Determine the (x, y) coordinate at the center of the cell enclosing the given text.  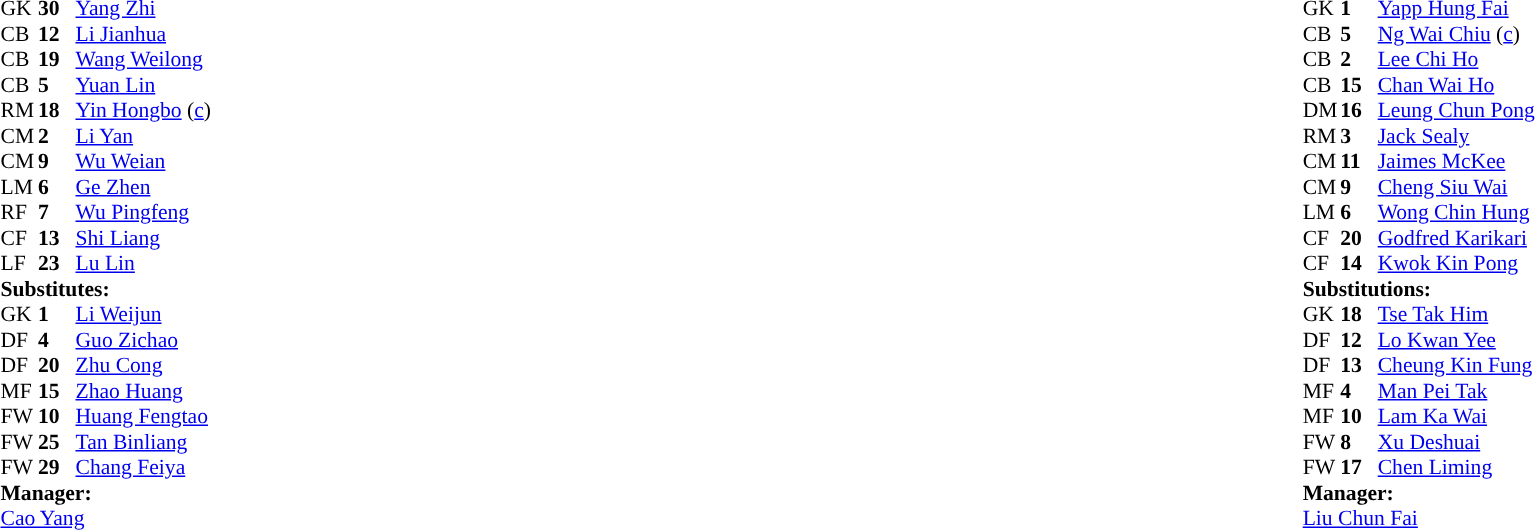
16 (1359, 111)
Chang Feiya (144, 467)
23 (57, 263)
29 (57, 467)
Cheng Siu Wai (1456, 187)
Li Yan (144, 136)
Yin Hongbo (c) (144, 111)
RF (19, 213)
Xu Deshuai (1456, 442)
Wu Weian (144, 161)
Jaimes McKee (1456, 161)
Li Weijun (144, 315)
11 (1359, 161)
Lam Ka Wai (1456, 417)
Leung Chun Pong (1456, 111)
Godfred Karikari (1456, 238)
Chan Wai Ho (1456, 85)
Wang Weilong (144, 59)
Li Jianhua (144, 34)
Wong Chin Hung (1456, 213)
Ge Zhen (144, 187)
14 (1359, 263)
Zhu Cong (144, 365)
DM (1322, 111)
Yuan Lin (144, 85)
Wu Pingfeng (144, 213)
Guo Zichao (144, 340)
Kwok Kin Pong (1456, 263)
17 (1359, 467)
7 (57, 213)
Chen Liming (1456, 467)
3 (1359, 136)
Substitutions: (1419, 289)
Man Pei Tak (1456, 391)
25 (57, 442)
Tse Tak Him (1456, 315)
Lu Lin (144, 263)
LF (19, 263)
Tan Binliang (144, 442)
Huang Fengtao (144, 417)
Substitutes: (106, 289)
Lee Chi Ho (1456, 59)
Shi Liang (144, 238)
Ng Wai Chiu (c) (1456, 34)
Cheung Kin Fung (1456, 365)
19 (57, 59)
8 (1359, 442)
Lo Kwan Yee (1456, 340)
1 (57, 315)
Zhao Huang (144, 391)
Jack Sealy (1456, 136)
